Identify which cell holds the provided text, then report its [X, Y] central coordinate. 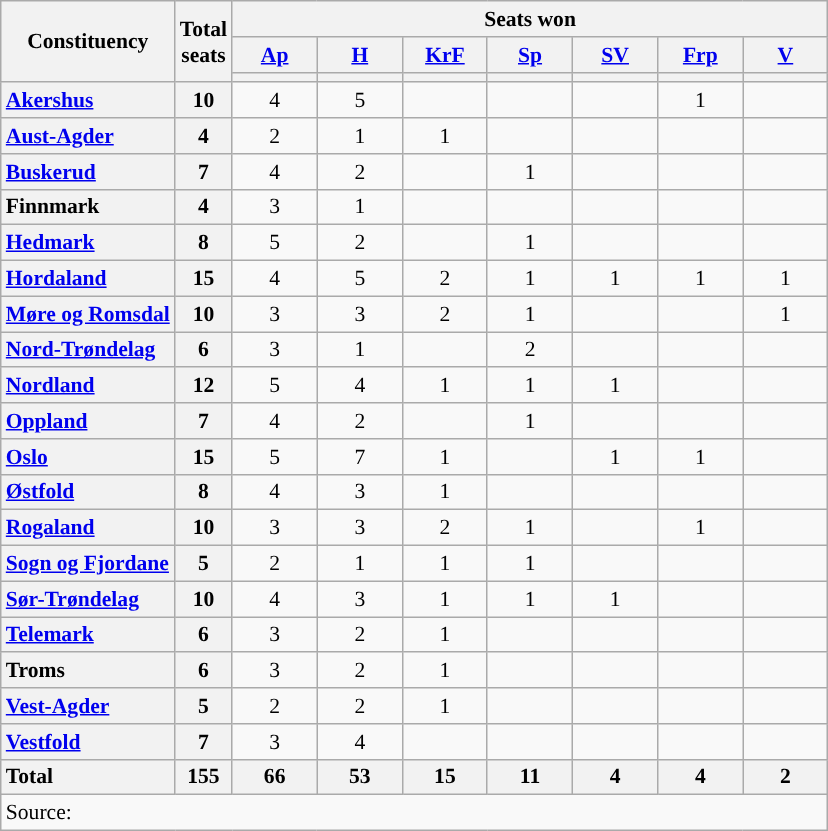
Sp [530, 55]
Oslo [88, 457]
KrF [444, 55]
Sogn og Fjordane [88, 564]
Aust-Agder [88, 136]
Ap [274, 55]
Totalseats [204, 42]
Rogaland [88, 528]
Frp [700, 55]
Sør-Trøndelag [88, 599]
Nordland [88, 386]
Buskerud [88, 172]
Finnmark [88, 207]
Oppland [88, 421]
Akershus [88, 101]
Telemark [88, 635]
Vestfold [88, 742]
H [360, 55]
Møre og Romsdal [88, 314]
Troms [88, 671]
Source: [414, 813]
53 [360, 777]
Nord-Trøndelag [88, 350]
155 [204, 777]
12 [204, 386]
Hedmark [88, 243]
11 [530, 777]
Hordaland [88, 279]
SV [616, 55]
Total [88, 777]
Constituency [88, 42]
66 [274, 777]
Seats won [530, 19]
V [786, 55]
Vest-Agder [88, 706]
Østfold [88, 492]
